For the text-containing cell, return its midpoint in [x, y] coordinate format. 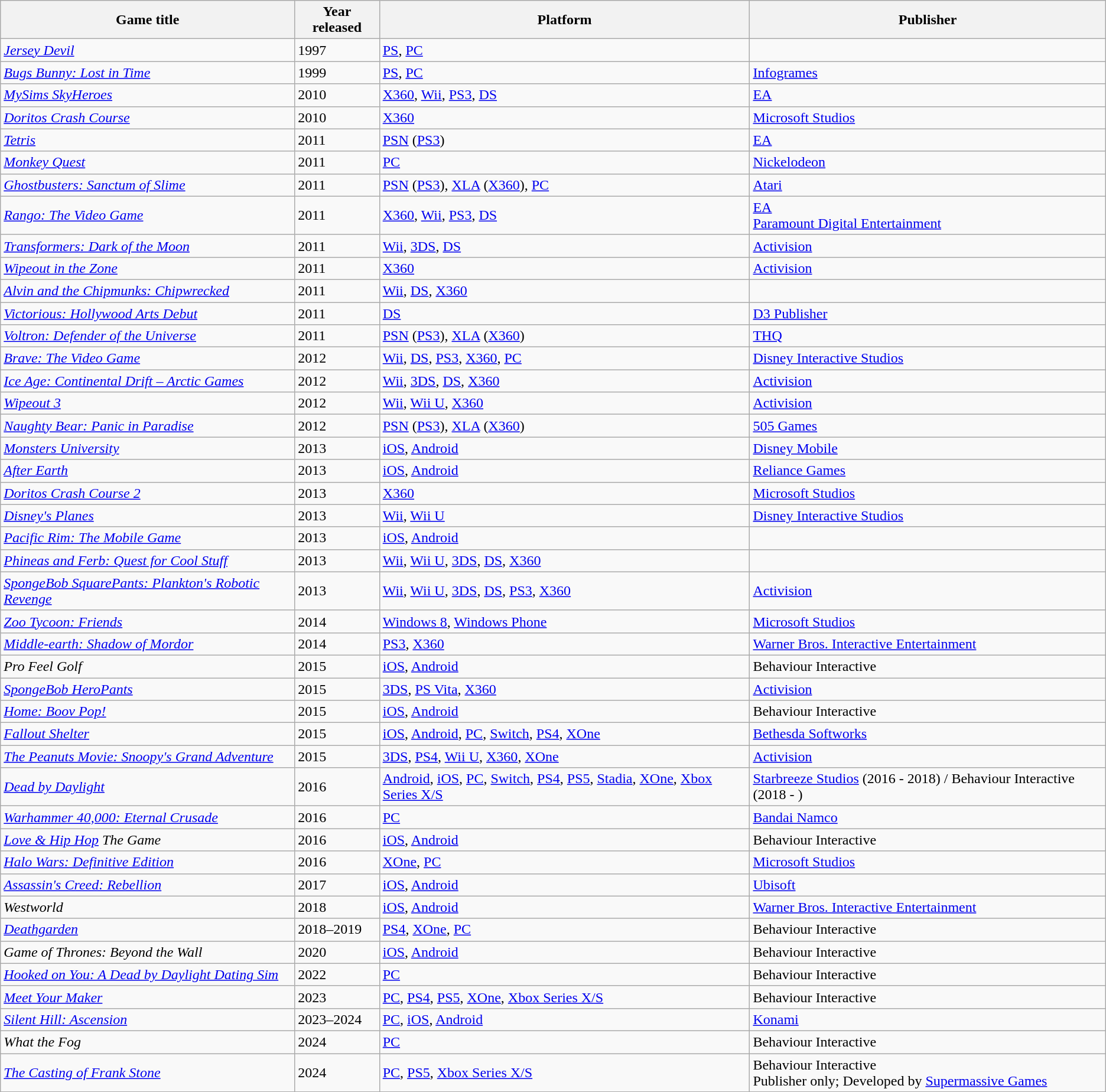
Wii, Wii U, 3DS, DS, PS3, X360 [565, 591]
Konami [928, 1019]
Monsters University [148, 448]
2023 [337, 997]
Ghostbusters: Sanctum of Slime [148, 185]
PSN (PS3) [565, 140]
Doritos Crash Course [148, 118]
Wii, DS, PS3, X360, PC [565, 358]
Bugs Bunny: Lost in Time [148, 73]
Zoo Tycoon: Friends [148, 621]
PC, iOS, Android [565, 1019]
Infogrames [928, 73]
Doritos Crash Course 2 [148, 493]
1997 [337, 50]
Halo Wars: Definitive Edition [148, 862]
Voltron: Defender of the Universe [148, 336]
Transformers: Dark of the Moon [148, 246]
Bethesda Softworks [928, 734]
EAParamount Digital Entertainment [928, 215]
Pacific Rim: The Mobile Game [148, 538]
Bandai Namco [928, 817]
Windows 8, Windows Phone [565, 621]
Nickelodeon [928, 162]
XOne, PC [565, 862]
Ice Age: Continental Drift – Arctic Games [148, 381]
PS4, XOne, PC [565, 930]
1999 [337, 73]
3DS, PS4, Wii U, X360, XOne [565, 757]
D3 Publisher [928, 314]
Monkey Quest [148, 162]
Phineas and Ferb: Quest for Cool Stuff [148, 560]
Deathgarden [148, 930]
Alvin and the Chipmunks: Chipwrecked [148, 291]
Behaviour InteractivePublisher only; Developed by Supermassive Games [928, 1073]
iOS, Android, PC, Switch, PS4, XOne [565, 734]
Love & Hip Hop The Game [148, 840]
Silent Hill: Ascension [148, 1019]
2017 [337, 885]
DS [565, 314]
Jersey Devil [148, 50]
Hooked on You: A Dead by Daylight Dating Sim [148, 974]
Atari [928, 185]
Disney Mobile [928, 448]
Rango: The Video Game [148, 215]
Wii, 3DS, DS [565, 246]
Victorious: Hollywood Arts Debut [148, 314]
Wipeout in the Zone [148, 268]
Platform [565, 20]
SpongeBob HeroPants [148, 689]
Middle-earth: Shadow of Mordor [148, 644]
Home: Boov Pop! [148, 712]
Tetris [148, 140]
Wii, Wii U, 3DS, DS, X360 [565, 560]
Warhammer 40,000: Eternal Crusade [148, 817]
Android, iOS, PC, Switch, PS4, PS5, Stadia, XOne, Xbox Series X/S [565, 787]
Brave: The Video Game [148, 358]
PSN (PS3), XLA (X360), PC [565, 185]
PS3, X360 [565, 644]
THQ [928, 336]
Reliance Games [928, 471]
2018–2019 [337, 930]
Westworld [148, 907]
Wii, 3DS, DS, X360 [565, 381]
MySims SkyHeroes [148, 95]
Game of Thrones: Beyond the Wall [148, 952]
SpongeBob SquarePants: Plankton's Robotic Revenge [148, 591]
Dead by Daylight [148, 787]
Assassin's Creed: Rebellion [148, 885]
The Peanuts Movie: Snoopy's Grand Adventure [148, 757]
3DS, PS Vita, X360 [565, 689]
Wipeout 3 [148, 403]
505 Games [928, 426]
The Casting of Frank Stone [148, 1073]
Wii, Wii U, X360 [565, 403]
Pro Feel Golf [148, 666]
Publisher [928, 20]
Fallout Shelter [148, 734]
What the Fog [148, 1042]
Year released [337, 20]
2023–2024 [337, 1019]
PC, PS4, PS5, XOne, Xbox Series X/S [565, 997]
2020 [337, 952]
2022 [337, 974]
Disney's Planes [148, 516]
Starbreeze Studios (2016 - 2018) / Behaviour Interactive (2018 - ) [928, 787]
2018 [337, 907]
PC, PS5, Xbox Series X/S [565, 1073]
Game title [148, 20]
Wii, Wii U [565, 516]
Meet Your Maker [148, 997]
Wii, DS, X360 [565, 291]
Naughty Bear: Panic in Paradise [148, 426]
Ubisoft [928, 885]
After Earth [148, 471]
